Identify which cell holds the provided text, then report its [X, Y] central coordinate. 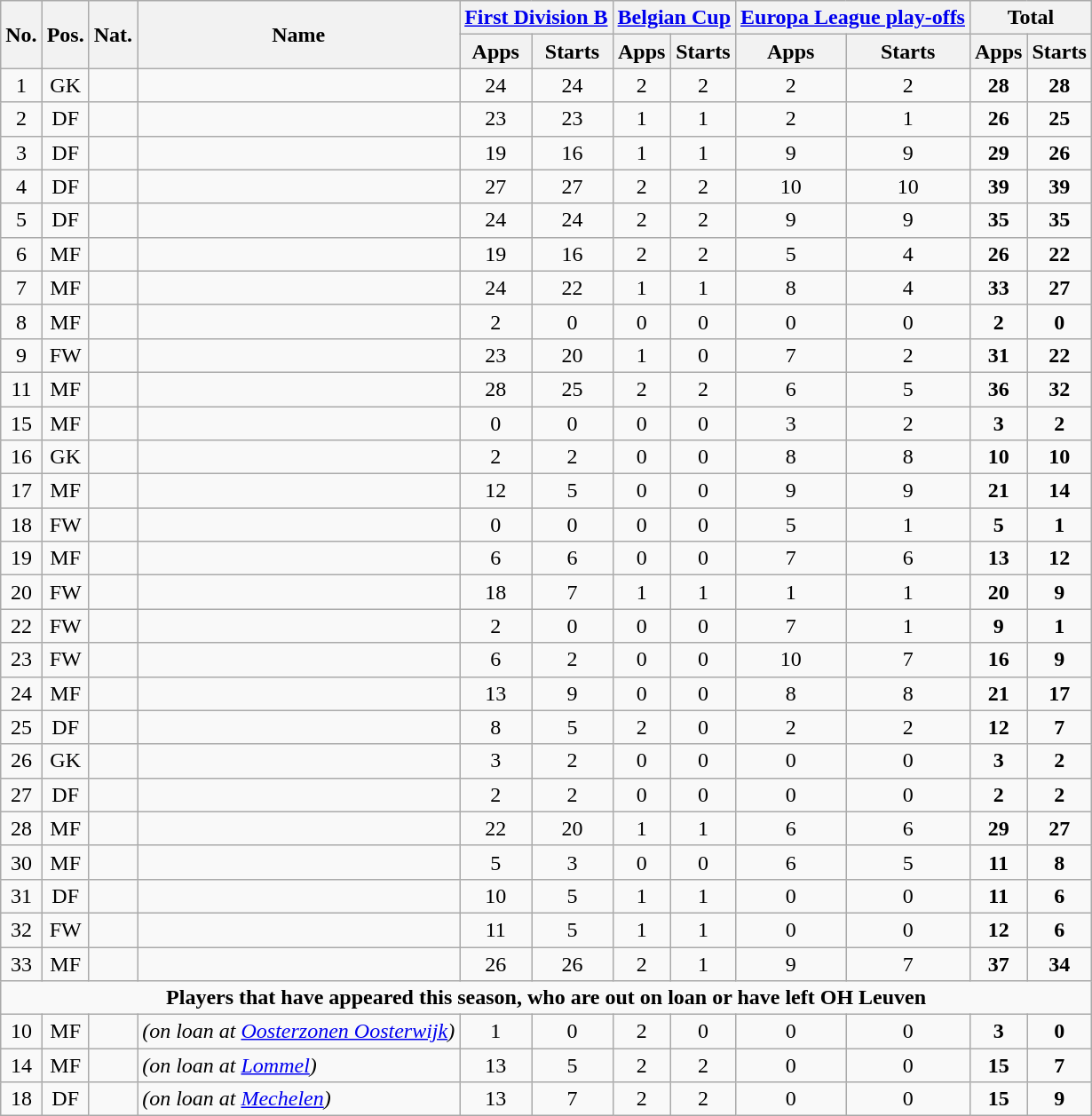
Total [1030, 18]
37 [998, 963]
Pos. [66, 35]
Players that have appeared this season, who are out on loan or have left OH Leuven [547, 998]
Europa League play-offs [853, 18]
30 [21, 862]
Nat. [113, 35]
(on loan at Lommel) [298, 1065]
No. [21, 35]
First Division B [536, 18]
Name [298, 35]
36 [998, 389]
34 [1059, 963]
(on loan at Oosterzonen Oosterwijk) [298, 1032]
Belgian Cup [674, 18]
(on loan at Mechelen) [298, 1099]
